Identify which cell holds the provided text, then report its [x, y] central coordinate. 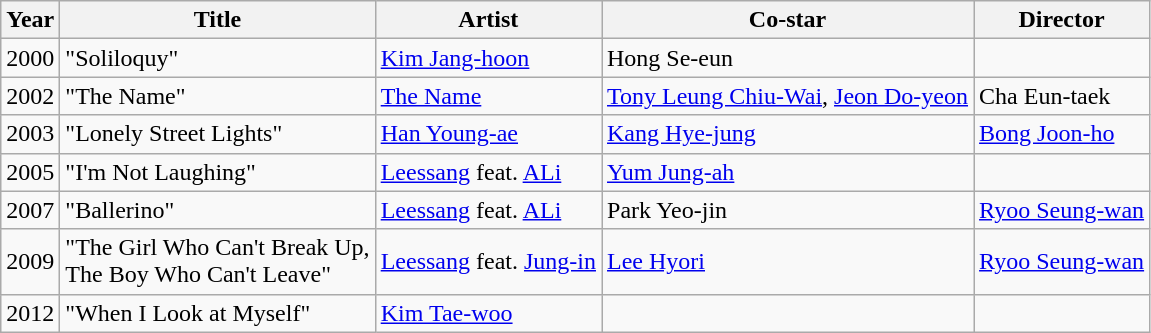
Title [218, 20]
Yum Jung-ah [788, 172]
2003 [30, 134]
2005 [30, 172]
Director [1062, 20]
2007 [30, 210]
"Soliloquy" [218, 58]
2009 [30, 262]
Co-star [788, 20]
The Name [488, 96]
Hong Se-eun [788, 58]
Cha Eun-taek [1062, 96]
Kim Jang-hoon [488, 58]
Tony Leung Chiu-Wai, Jeon Do-yeon [788, 96]
Leessang feat. Jung-in [488, 262]
2012 [30, 313]
Kim Tae-woo [488, 313]
"The Girl Who Can't Break Up, The Boy Who Can't Leave" [218, 262]
"Ballerino" [218, 210]
2002 [30, 96]
Year [30, 20]
Bong Joon-ho [1062, 134]
"I'm Not Laughing" [218, 172]
2000 [30, 58]
Lee Hyori [788, 262]
"Lonely Street Lights" [218, 134]
"When I Look at Myself" [218, 313]
Han Young-ae [488, 134]
Park Yeo-jin [788, 210]
Artist [488, 20]
"The Name" [218, 96]
Kang Hye-jung [788, 134]
